For the text-containing cell, return its midpoint in [X, Y] coordinate format. 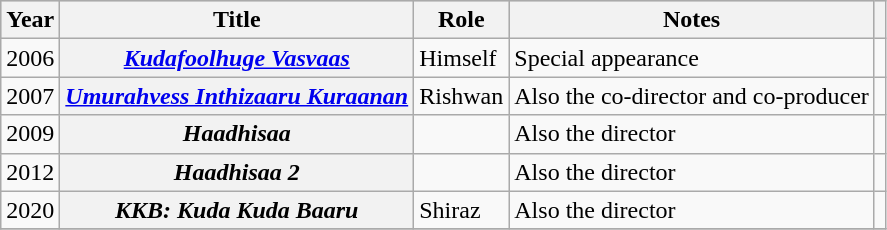
Title [237, 20]
Kudafoolhuge Vasvaas [237, 58]
2007 [30, 96]
Umurahvess Inthizaaru Kuraanan [237, 96]
Haadhisaa 2 [237, 172]
Special appearance [692, 58]
2006 [30, 58]
Haadhisaa [237, 134]
KKB: Kuda Kuda Baaru [237, 210]
2020 [30, 210]
Year [30, 20]
Also the co-director and co-producer [692, 96]
Himself [462, 58]
2012 [30, 172]
Notes [692, 20]
Role [462, 20]
Shiraz [462, 210]
Rishwan [462, 96]
2009 [30, 134]
